Identify which cell holds the provided text, then report its [X, Y] central coordinate. 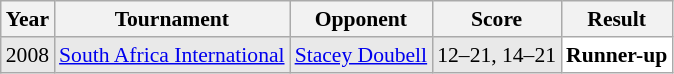
Result [616, 19]
Stacey Doubell [362, 55]
Tournament [172, 19]
Score [496, 19]
Opponent [362, 19]
Year [28, 19]
Runner-up [616, 55]
2008 [28, 55]
12–21, 14–21 [496, 55]
South Africa International [172, 55]
